Find where the given text appears and provide that cell's center as (X, Y) coordinate. 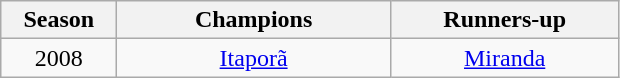
Miranda (504, 58)
Runners-up (504, 20)
Season (59, 20)
Champions (254, 20)
Itaporã (254, 58)
2008 (59, 58)
